Extract the (x, y) coordinate from the center of the cell holding the provided text.  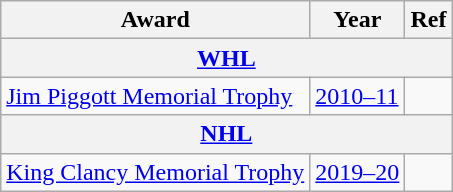
Ref (428, 20)
NHL (226, 134)
WHL (226, 58)
Year (358, 20)
2010–11 (358, 96)
King Clancy Memorial Trophy (156, 172)
2019–20 (358, 172)
Award (156, 20)
Jim Piggott Memorial Trophy (156, 96)
